For the text-containing cell, return its midpoint in [x, y] coordinate format. 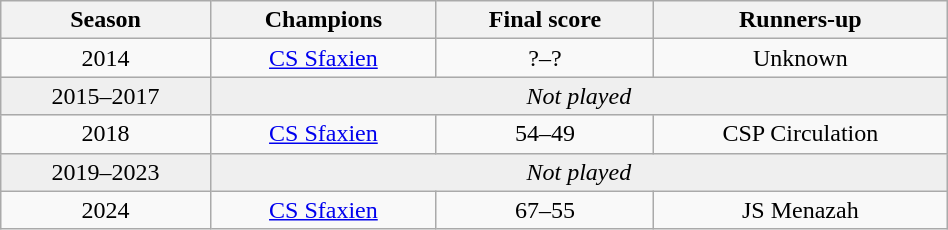
Champions [323, 20]
Season [106, 20]
2015–2017 [106, 96]
Runners-up [800, 20]
54–49 [544, 134]
?–? [544, 58]
2019–2023 [106, 172]
67–55 [544, 210]
2018 [106, 134]
Unknown [800, 58]
CSP Circulation [800, 134]
Final score [544, 20]
2014 [106, 58]
JS Menazah [800, 210]
2024 [106, 210]
